From the cell containing the given text, extract its center point as [X, Y] coordinate. 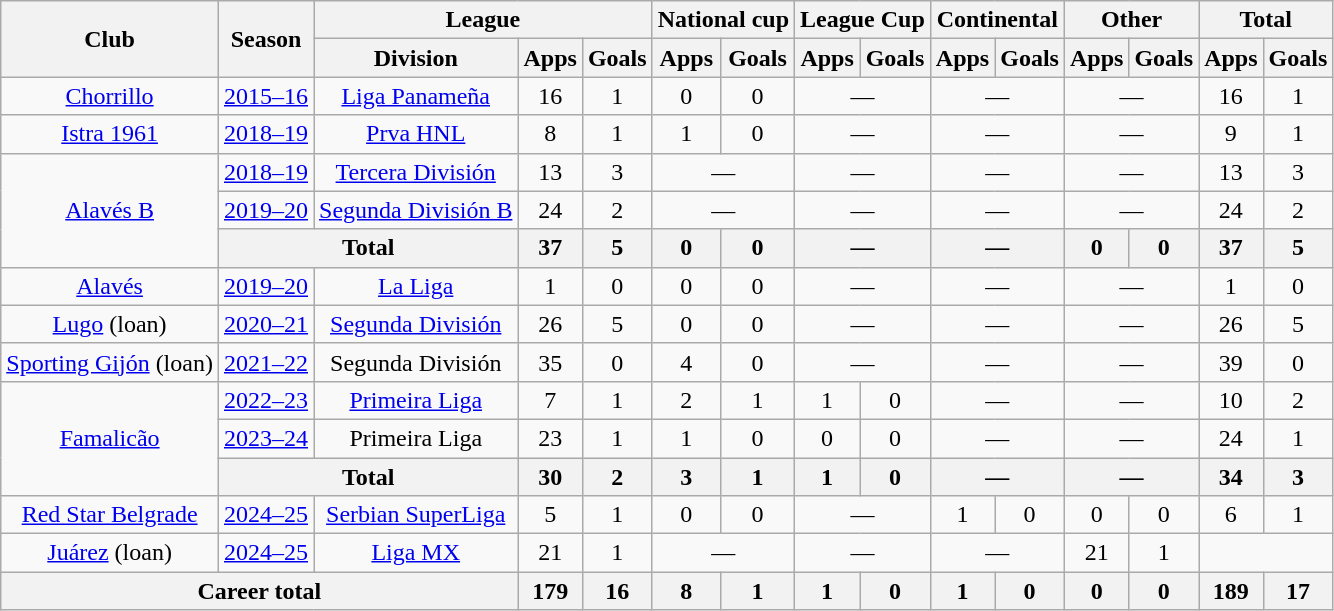
Tercera División [416, 172]
Liga MX [416, 553]
Division [416, 58]
Alavés [110, 286]
League [484, 20]
Chorrillo [110, 96]
Alavés B [110, 210]
7 [550, 400]
National cup [723, 20]
10 [1231, 400]
2022–23 [266, 400]
6 [1231, 515]
Other [1131, 20]
189 [1231, 591]
30 [550, 477]
Career total [260, 591]
Segunda División B [416, 210]
Famalicão [110, 438]
9 [1231, 134]
Juárez (loan) [110, 553]
La Liga [416, 286]
Season [266, 39]
Liga Panameña [416, 96]
2015–16 [266, 96]
Lugo (loan) [110, 324]
League Cup [863, 20]
Continental [997, 20]
Prva HNL [416, 134]
34 [1231, 477]
2023–24 [266, 438]
Sporting Gijón (loan) [110, 362]
Serbian SuperLiga [416, 515]
23 [550, 438]
2021–22 [266, 362]
Red Star Belgrade [110, 515]
17 [1298, 591]
39 [1231, 362]
Club [110, 39]
4 [686, 362]
2020–21 [266, 324]
35 [550, 362]
Istra 1961 [110, 134]
179 [550, 591]
